Provide the (x, y) coordinate of the cell's center where the given text is located.  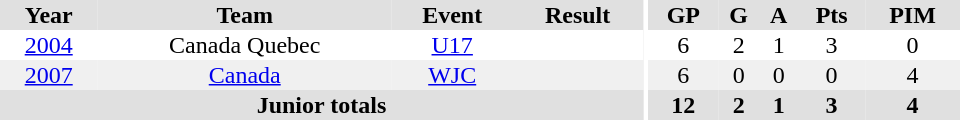
GP (684, 15)
WJC (452, 75)
Canada Quebec (244, 45)
Junior totals (322, 105)
12 (684, 105)
Canada (244, 75)
Result (578, 15)
G (738, 15)
Team (244, 15)
PIM (912, 15)
A (778, 15)
Event (452, 15)
U17 (452, 45)
2004 (48, 45)
2007 (48, 75)
Pts (832, 15)
Year (48, 15)
